Capture the cell that displays the provided text and extract its [x, y] central coordinate. 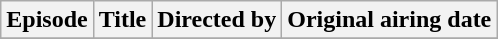
Episode [47, 20]
Original airing date [390, 20]
Title [122, 20]
Directed by [217, 20]
